Locate the cell with the specified text and output its (x, y) center coordinate. 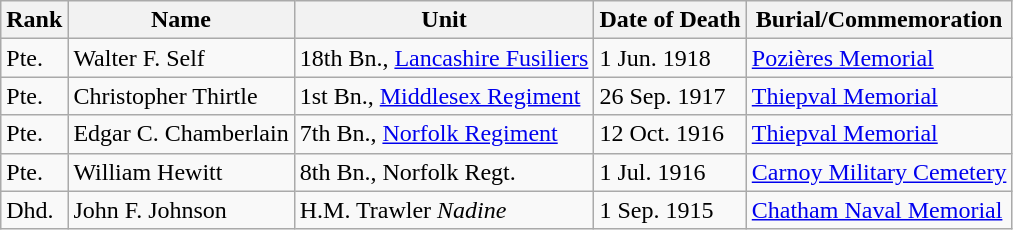
Burial/Commemoration (879, 20)
7th Bn., Norfolk Regiment (444, 134)
Edgar C. Chamberlain (181, 134)
Pozières Memorial (879, 58)
1st Bn., Middlesex Regiment (444, 96)
Dhd. (34, 210)
Rank (34, 20)
Name (181, 20)
Christopher Thirtle (181, 96)
H.M. Trawler Nadine (444, 210)
12 Oct. 1916 (670, 134)
Carnoy Military Cemetery (879, 172)
1 Jun. 1918 (670, 58)
Chatham Naval Memorial (879, 210)
John F. Johnson (181, 210)
18th Bn., Lancashire Fusiliers (444, 58)
26 Sep. 1917 (670, 96)
1 Jul. 1916 (670, 172)
William Hewitt (181, 172)
8th Bn., Norfolk Regt. (444, 172)
Unit (444, 20)
Date of Death (670, 20)
1 Sep. 1915 (670, 210)
Walter F. Self (181, 58)
